Capture the cell that displays the provided text and extract its (x, y) central coordinate. 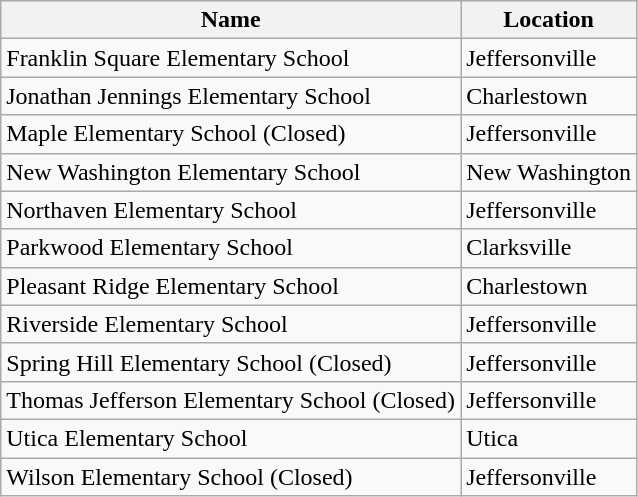
Utica Elementary School (231, 438)
Thomas Jefferson Elementary School (Closed) (231, 400)
Spring Hill Elementary School (Closed) (231, 362)
Maple Elementary School (Closed) (231, 134)
Pleasant Ridge Elementary School (231, 286)
Clarksville (549, 248)
Jonathan Jennings Elementary School (231, 96)
Location (549, 20)
Name (231, 20)
Franklin Square Elementary School (231, 58)
Wilson Elementary School (Closed) (231, 477)
Parkwood Elementary School (231, 248)
New Washington (549, 172)
Riverside Elementary School (231, 324)
Northaven Elementary School (231, 210)
Utica (549, 438)
New Washington Elementary School (231, 172)
